Locate the cell with the specified text and output its (X, Y) center coordinate. 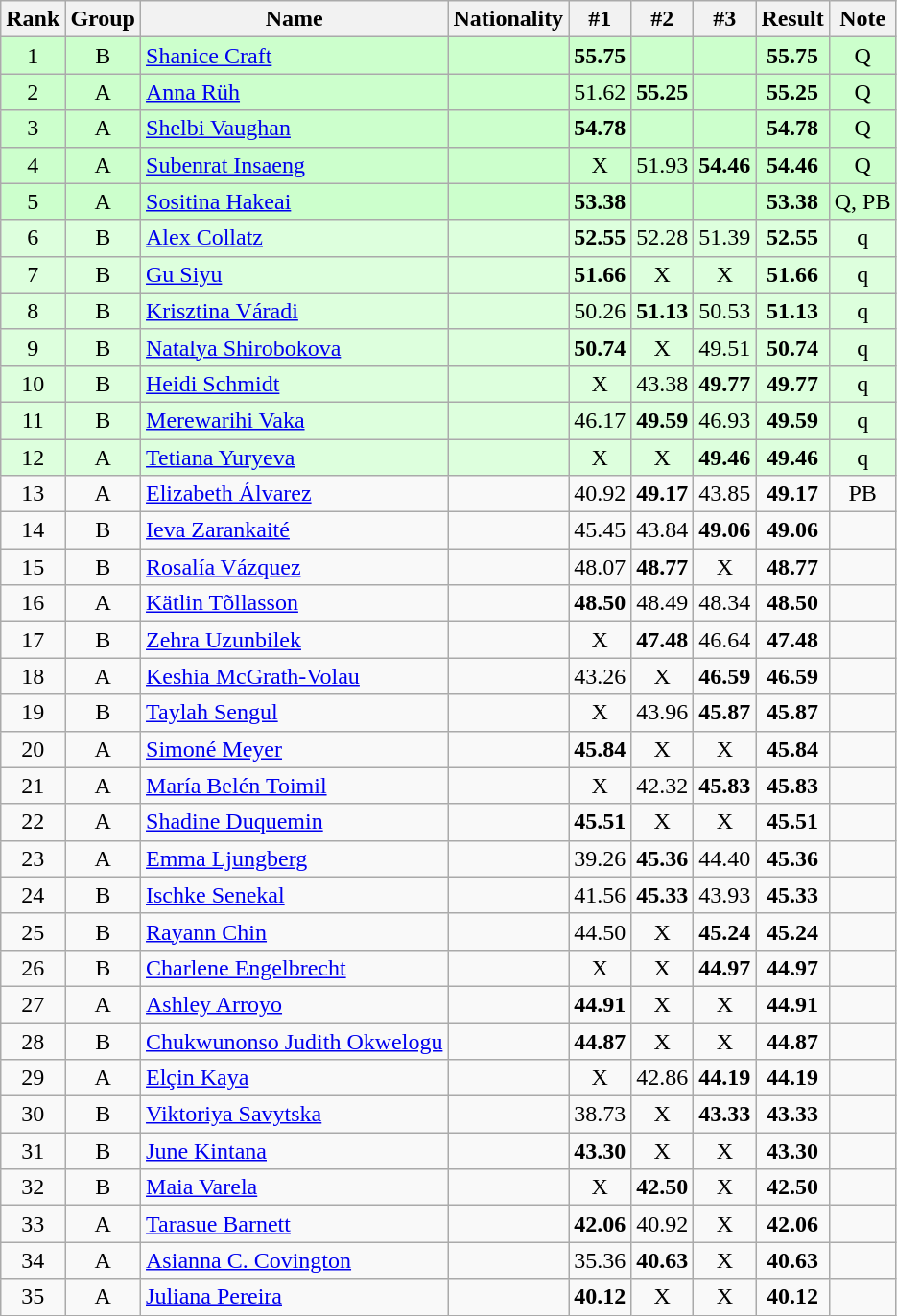
Maia Varela (295, 1187)
26 (33, 968)
45.45 (601, 530)
33 (33, 1224)
3 (33, 129)
2 (33, 92)
Heidi Schmidt (295, 384)
51.93 (662, 165)
Ieva Zarankaité (295, 530)
Emma Ljungberg (295, 858)
32 (33, 1187)
27 (33, 1004)
30 (33, 1115)
11 (33, 420)
24 (33, 895)
43.84 (662, 530)
Chukwunonso Judith Okwelogu (295, 1041)
Charlene Engelbrecht (295, 968)
51.62 (601, 92)
Tetiana Yuryeva (295, 458)
Q, PB (862, 201)
Result (792, 19)
Simoné Meyer (295, 749)
Keshia McGrath-Volau (295, 676)
Group (104, 19)
20 (33, 749)
48.49 (662, 603)
Rank (33, 19)
Elizabeth Álvarez (295, 494)
46.64 (725, 640)
Elçin Kaya (295, 1078)
19 (33, 713)
46.93 (725, 420)
Sositina Hakeai (295, 201)
28 (33, 1041)
43.96 (662, 713)
Name (295, 19)
June Kintana (295, 1151)
17 (33, 640)
Krisztina Váradi (295, 311)
Anna Rüh (295, 92)
38.73 (601, 1115)
43.85 (725, 494)
8 (33, 311)
9 (33, 347)
31 (33, 1151)
50.53 (725, 311)
Shelbi Vaughan (295, 129)
21 (33, 786)
Shadine Duquemin (295, 822)
46.17 (601, 420)
Zehra Uzunbilek (295, 640)
23 (33, 858)
5 (33, 201)
#1 (601, 19)
Tarasue Barnett (295, 1224)
#3 (725, 19)
6 (33, 238)
29 (33, 1078)
35.36 (601, 1260)
Ischke Senekal (295, 895)
Shanice Craft (295, 56)
Rosalía Vázquez (295, 567)
10 (33, 384)
Nationality (508, 19)
Alex Collatz (295, 238)
43.93 (725, 895)
15 (33, 567)
41.56 (601, 895)
49.51 (725, 347)
42.86 (662, 1078)
Gu Siyu (295, 274)
Viktoriya Savytska (295, 1115)
PB (862, 494)
39.26 (601, 858)
7 (33, 274)
4 (33, 165)
35 (33, 1297)
50.26 (601, 311)
Merewarihi Vaka (295, 420)
52.28 (662, 238)
#2 (662, 19)
Juliana Pereira (295, 1297)
51.39 (725, 238)
Ashley Arroyo (295, 1004)
34 (33, 1260)
44.50 (601, 931)
Note (862, 19)
43.26 (601, 676)
18 (33, 676)
43.38 (662, 384)
13 (33, 494)
1 (33, 56)
Taylah Sengul (295, 713)
48.07 (601, 567)
12 (33, 458)
22 (33, 822)
42.32 (662, 786)
Natalya Shirobokova (295, 347)
María Belén Toimil (295, 786)
48.34 (725, 603)
Asianna C. Covington (295, 1260)
Subenrat Insaeng (295, 165)
Rayann Chin (295, 931)
44.40 (725, 858)
14 (33, 530)
Kätlin Tõllasson (295, 603)
25 (33, 931)
16 (33, 603)
